Provide the (X, Y) coordinate of the cell's center where the given text is located.  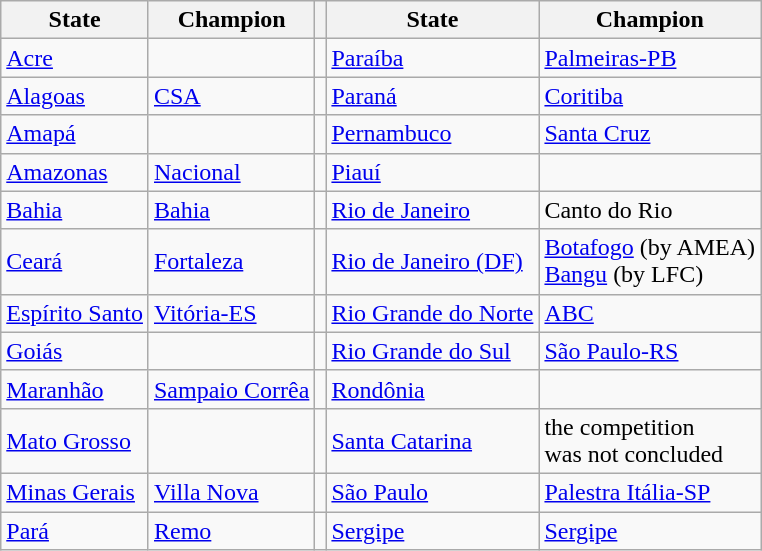
Fortaleza (231, 262)
Sampaio Corrêa (231, 389)
Rondônia (432, 389)
Piauí (432, 172)
Amazonas (75, 172)
Palmeiras-PB (650, 58)
Santa Cruz (650, 134)
Ceará (75, 262)
Nacional (231, 172)
Paraíba (432, 58)
Vitória-ES (231, 313)
ABC (650, 313)
CSA (231, 96)
Rio de Janeiro (432, 210)
São Paulo-RS (650, 351)
Alagoas (75, 96)
Rio Grande do Norte (432, 313)
Paraná (432, 96)
Minas Gerais (75, 492)
Maranhão (75, 389)
São Paulo (432, 492)
Goiás (75, 351)
Botafogo (by AMEA)Bangu (by LFC) (650, 262)
Pernambuco (432, 134)
Mato Grosso (75, 440)
Acre (75, 58)
Espírito Santo (75, 313)
Canto do Rio (650, 210)
Amapá (75, 134)
Rio Grande do Sul (432, 351)
Rio de Janeiro (DF) (432, 262)
Coritiba (650, 96)
Palestra Itália-SP (650, 492)
Pará (75, 531)
Remo (231, 531)
Villa Nova (231, 492)
the competitionwas not concluded (650, 440)
Santa Catarina (432, 440)
